Output the [x, y] coordinate of the center of the cell containing the given text.  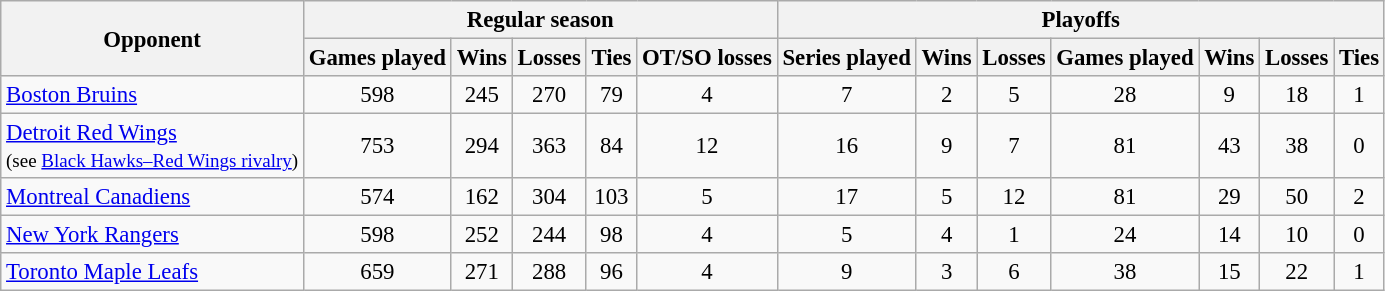
17 [846, 197]
98 [612, 235]
245 [482, 95]
574 [377, 197]
50 [1297, 197]
79 [612, 95]
363 [549, 146]
New York Rangers [152, 235]
24 [1125, 235]
162 [482, 197]
252 [482, 235]
103 [612, 197]
244 [549, 235]
43 [1230, 146]
753 [377, 146]
Detroit Red Wings(see Black Hawks–Red Wings rivalry) [152, 146]
10 [1297, 235]
Regular season [540, 20]
16 [846, 146]
18 [1297, 95]
14 [1230, 235]
38 [1297, 146]
270 [549, 95]
Series played [846, 58]
OT/SO losses [707, 58]
28 [1125, 95]
29 [1230, 197]
304 [549, 197]
Playoffs [1080, 20]
Opponent [152, 38]
Montreal Canadiens [152, 197]
294 [482, 146]
84 [612, 146]
Boston Bruins [152, 95]
